Detect which cell encompasses the target text, then output its [x, y] center coordinate. 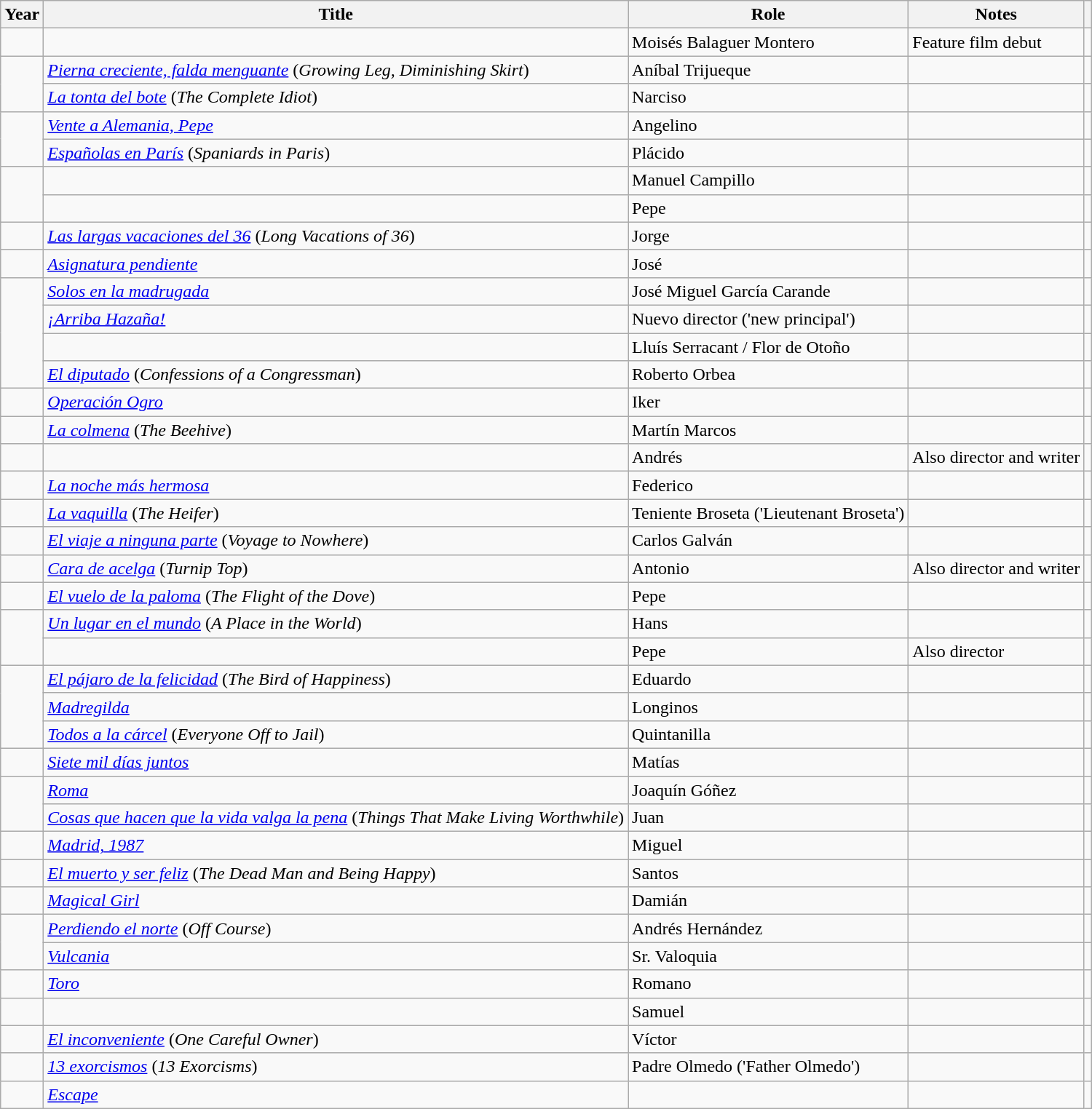
Santos [769, 873]
Asignatura pendiente [336, 263]
Feature film debut [996, 42]
Damián [769, 901]
Title [336, 15]
Nuevo director ('new principal') [769, 319]
Juan [769, 818]
Todos a la cárcel (Everyone Off to Jail) [336, 734]
Operación Ogro [336, 402]
Víctor [769, 1039]
Un lugar en el mundo (A Place in the World) [336, 624]
Angelino [769, 125]
José [769, 263]
Vulcania [336, 956]
El vuelo de la paloma (The Flight of the Dove) [336, 596]
Jorge [769, 236]
Andrés Hernández [769, 929]
El viaje a ninguna parte (Voyage to Nowhere) [336, 541]
Madrid, 1987 [336, 846]
Also director [996, 651]
Miguel [769, 846]
Federico [769, 485]
13 exorcismos (13 Exorcisms) [336, 1067]
Hans [769, 624]
Españolas en París (Spaniards in Paris) [336, 153]
Roberto Orbea [769, 375]
¡Arriba Hazaña! [336, 319]
Aníbal Trijueque [769, 70]
Toro [336, 984]
Eduardo [769, 679]
Siete mil días juntos [336, 762]
Pierna creciente, falda menguante (Growing Leg, Diminishing Skirt) [336, 70]
Andrés [769, 458]
Carlos Galván [769, 541]
Cosas que hacen que la vida valga la pena (Things That Make Living Worthwhile) [336, 818]
Quintanilla [769, 734]
Teniente Broseta ('Lieutenant Broseta') [769, 513]
Samuel [769, 1011]
Roma [336, 790]
Lluís Serracant / Flor de Otoño [769, 347]
Matías [769, 762]
Madregilda [336, 707]
La noche más hermosa [336, 485]
Perdiendo el norte (Off Course) [336, 929]
La colmena (The Beehive) [336, 430]
Antonio [769, 568]
José Miguel García Carande [769, 291]
Year [22, 15]
Joaquín Góñez [769, 790]
Las largas vacaciones del 36 (Long Vacations of 36) [336, 236]
El diputado (Confessions of a Congressman) [336, 375]
Magical Girl [336, 901]
Iker [769, 402]
La vaquilla (The Heifer) [336, 513]
Longinos [769, 707]
Moisés Balaguer Montero [769, 42]
Plácido [769, 153]
Martín Marcos [769, 430]
Escape [336, 1094]
Notes [996, 15]
Manuel Campillo [769, 180]
Vente a Alemania, Pepe [336, 125]
Romano [769, 984]
La tonta del bote (The Complete Idiot) [336, 98]
El pájaro de la felicidad (The Bird of Happiness) [336, 679]
Sr. Valoquia [769, 956]
El muerto y ser feliz (The Dead Man and Being Happy) [336, 873]
Narciso [769, 98]
Solos en la madrugada [336, 291]
Role [769, 15]
Padre Olmedo ('Father Olmedo') [769, 1067]
Cara de acelga (Turnip Top) [336, 568]
El inconveniente (One Careful Owner) [336, 1039]
